Identify which cell holds the provided text, then report its [x, y] central coordinate. 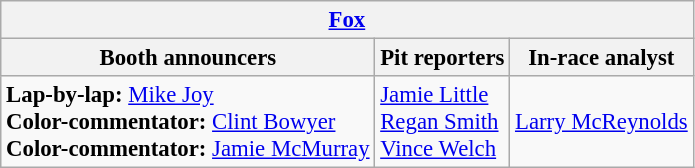
Lap-by-lap: Mike JoyColor-commentator: Clint BowyerColor-commentator: Jamie McMurray [188, 122]
Fox [347, 20]
Pit reporters [442, 58]
Jamie LittleRegan SmithVince Welch [442, 122]
Booth announcers [188, 58]
Larry McReynolds [602, 122]
In-race analyst [602, 58]
